Return the [x, y] coordinate for the center point of the cell that contains the specified text.  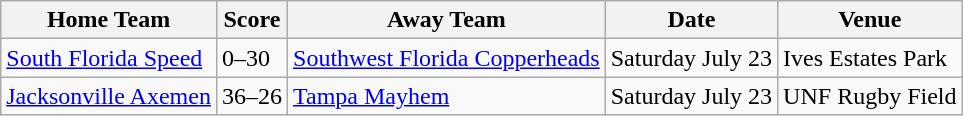
South Florida Speed [109, 58]
Score [252, 20]
36–26 [252, 96]
Venue [870, 20]
Date [691, 20]
Away Team [447, 20]
Ives Estates Park [870, 58]
Jacksonville Axemen [109, 96]
Southwest Florida Copperheads [447, 58]
Tampa Mayhem [447, 96]
UNF Rugby Field [870, 96]
0–30 [252, 58]
Home Team [109, 20]
